Determine the [x, y] coordinate at the center of the cell enclosing the given text.  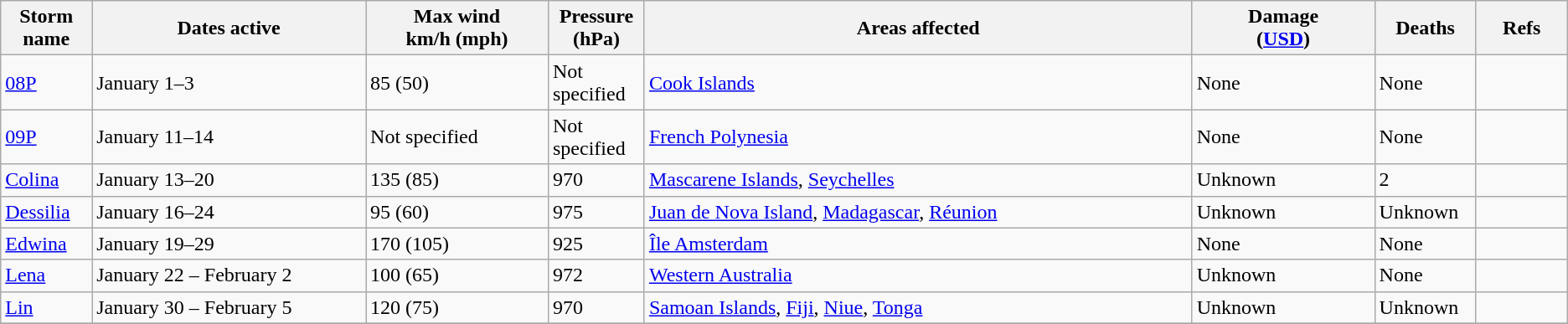
Samoan Islands, Fiji, Niue, Tonga [918, 307]
85 (50) [457, 82]
120 (75) [457, 307]
January 1–3 [230, 82]
January 22 – February 2 [230, 275]
Storm name [47, 28]
135 (85) [457, 180]
2 [1426, 180]
Dates active [230, 28]
Lin [47, 307]
January 19–29 [230, 244]
Damage(USD) [1283, 28]
January 11–14 [230, 137]
Cook Islands [918, 82]
925 [596, 244]
Max windkm/h (mph) [457, 28]
January 13–20 [230, 180]
08P [47, 82]
Dessilia [47, 212]
Pressure(hPa) [596, 28]
975 [596, 212]
Refs [1521, 28]
100 (65) [457, 275]
Lena [47, 275]
January 16–24 [230, 212]
Île Amsterdam [918, 244]
972 [596, 275]
Colina [47, 180]
French Polynesia [918, 137]
95 (60) [457, 212]
Mascarene Islands, Seychelles [918, 180]
Western Australia [918, 275]
Juan de Nova Island, Madagascar, Réunion [918, 212]
170 (105) [457, 244]
09P [47, 137]
Edwina [47, 244]
Deaths [1426, 28]
Areas affected [918, 28]
January 30 – February 5 [230, 307]
